Return the [x, y] coordinate for the center point of the cell that contains the specified text.  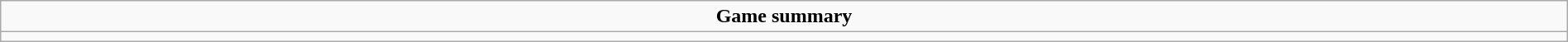
Game summary [784, 16]
